Capture the cell that displays the provided text and extract its (x, y) central coordinate. 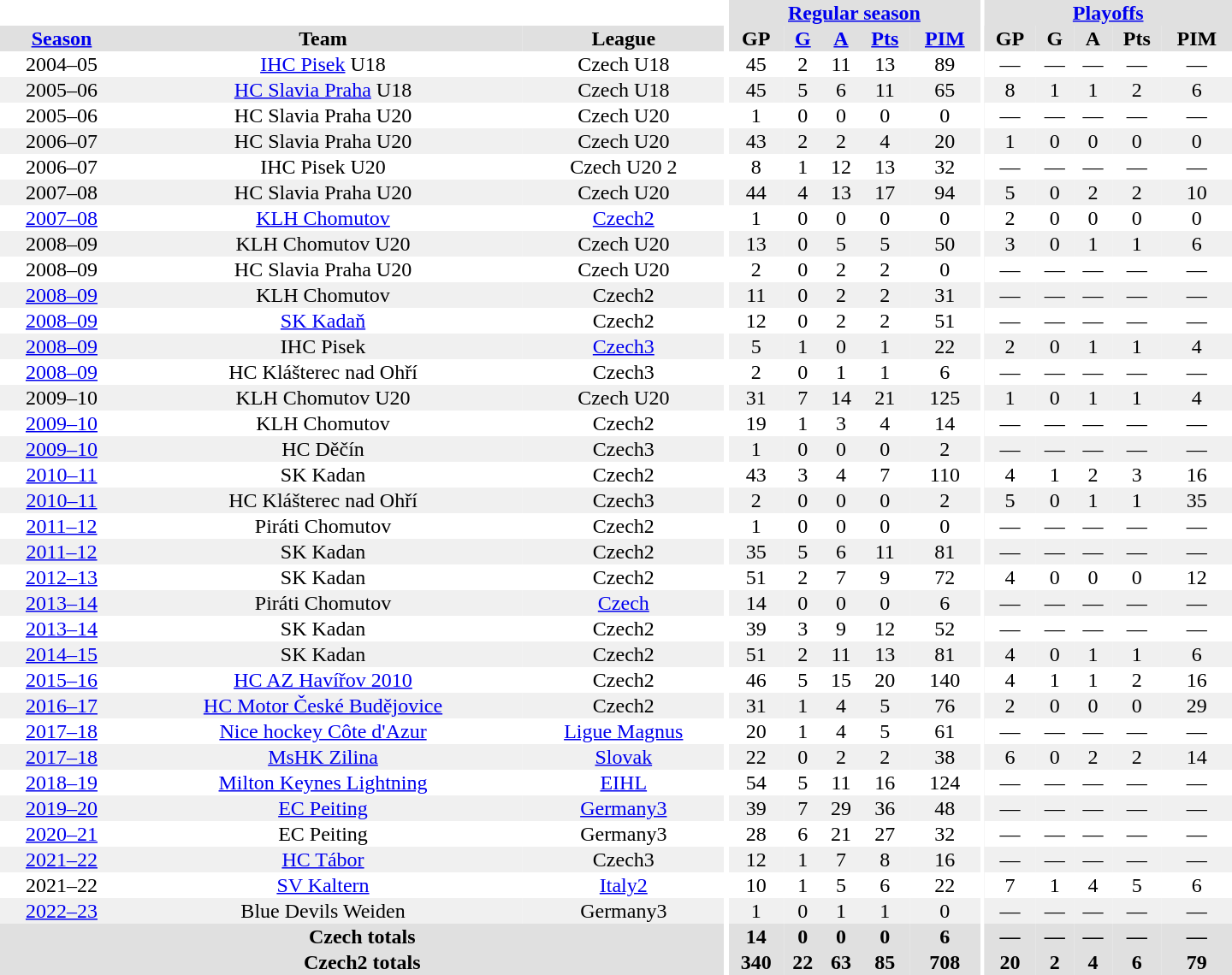
19 (756, 423)
2016–17 (62, 706)
2019–20 (62, 808)
63 (842, 962)
27 (885, 834)
Czech totals (363, 937)
League (623, 38)
15 (842, 680)
110 (945, 475)
EIHL (623, 783)
SV Kaltern (323, 885)
340 (756, 962)
SK Kadaň (323, 321)
2012–13 (62, 577)
Playoffs (1108, 13)
2004–05 (62, 64)
Slovak (623, 757)
2018–19 (62, 783)
54 (756, 783)
Czech2 totals (363, 962)
48 (945, 808)
MsHK Zilina (323, 757)
2022–23 (62, 911)
44 (756, 192)
76 (945, 706)
2015–16 (62, 680)
2014–15 (62, 654)
46 (756, 680)
124 (945, 783)
2020–21 (62, 834)
HC Motor České Budějovice (323, 706)
50 (945, 244)
HC Tábor (323, 860)
HC Děčín (323, 449)
94 (945, 192)
Blue Devils Weiden (323, 911)
Team (323, 38)
Ligue Magnus (623, 731)
708 (945, 962)
125 (945, 398)
17 (885, 192)
IHC Pisek U20 (323, 167)
28 (756, 834)
36 (885, 808)
140 (945, 680)
HC Slavia Praha U18 (323, 90)
65 (945, 90)
72 (945, 577)
52 (945, 629)
85 (885, 962)
Season (62, 38)
Italy2 (623, 885)
HC AZ Havířov 2010 (323, 680)
79 (1197, 962)
61 (945, 731)
Nice hockey Côte d'Azur (323, 731)
Regular season (854, 13)
Czech U20 2 (623, 167)
38 (945, 757)
Milton Keynes Lightning (323, 783)
IHC Pisek (323, 346)
89 (945, 64)
IHC Pisek U18 (323, 64)
Czech (623, 603)
